Extract the [x, y] coordinate from the center of the cell holding the provided text.  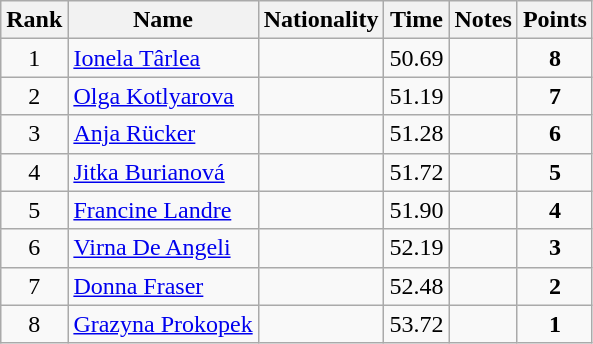
51.90 [416, 210]
50.69 [416, 58]
51.19 [416, 96]
Ionela Târlea [163, 58]
Time [416, 20]
53.72 [416, 324]
51.72 [416, 172]
Virna De Angeli [163, 248]
Francine Landre [163, 210]
Anja Rücker [163, 134]
Donna Fraser [163, 286]
Rank [34, 20]
Name [163, 20]
51.28 [416, 134]
Grazyna Prokopek [163, 324]
52.19 [416, 248]
Nationality [321, 20]
Jitka Burianová [163, 172]
52.48 [416, 286]
Olga Kotlyarova [163, 96]
Points [554, 20]
Notes [483, 20]
